Return the (X, Y) coordinate for the center point of the cell that contains the specified text.  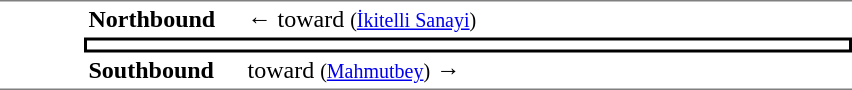
Southbound (164, 71)
Northbound (164, 19)
← toward (İkitelli Sanayi) (548, 19)
toward (Mahmutbey) → (548, 71)
